Extract the (x, y) coordinate from the center of the cell holding the provided text.  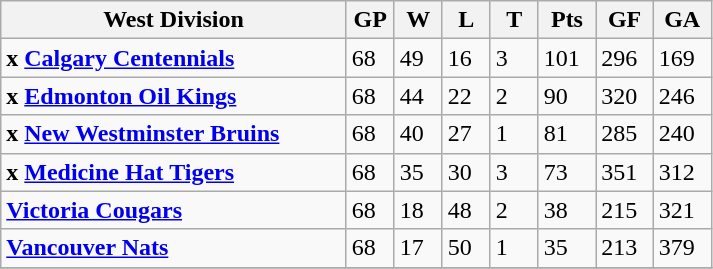
West Division (174, 20)
x Medicine Hat Tigers (174, 172)
213 (625, 248)
312 (682, 172)
48 (466, 210)
215 (625, 210)
x Calgary Centennials (174, 58)
27 (466, 134)
321 (682, 210)
16 (466, 58)
Vancouver Nats (174, 248)
Victoria Cougars (174, 210)
169 (682, 58)
GA (682, 20)
240 (682, 134)
x New Westminster Bruins (174, 134)
351 (625, 172)
44 (418, 96)
L (466, 20)
Pts (567, 20)
x Edmonton Oil Kings (174, 96)
379 (682, 248)
40 (418, 134)
296 (625, 58)
GF (625, 20)
101 (567, 58)
30 (466, 172)
49 (418, 58)
GP (370, 20)
22 (466, 96)
285 (625, 134)
17 (418, 248)
246 (682, 96)
81 (567, 134)
90 (567, 96)
W (418, 20)
50 (466, 248)
T (514, 20)
38 (567, 210)
320 (625, 96)
73 (567, 172)
18 (418, 210)
